Detect which cell encompasses the target text, then output its (x, y) center coordinate. 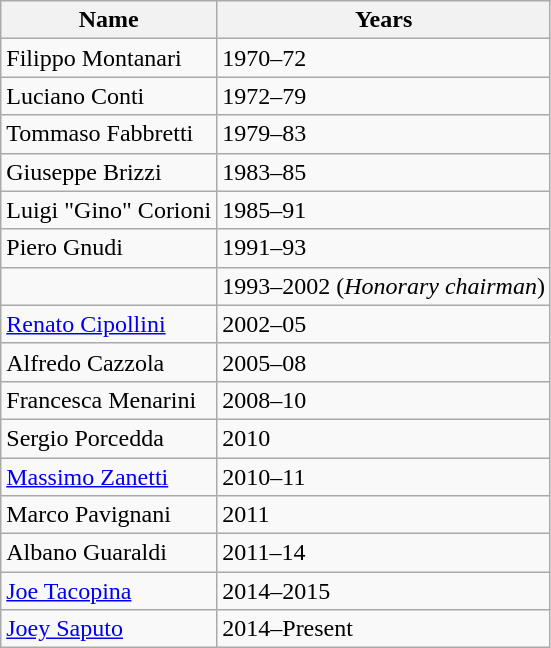
Joe Tacopina (109, 591)
Joey Saputo (109, 629)
Filippo Montanari (109, 58)
2011 (384, 515)
2014–Present (384, 629)
Renato Cipollini (109, 324)
1993–2002 (Honorary chairman) (384, 286)
2010 (384, 438)
1985–91 (384, 210)
1970–72 (384, 58)
Years (384, 20)
2014–2015 (384, 591)
Francesca Menarini (109, 400)
2010–11 (384, 477)
1972–79 (384, 96)
Tommaso Fabbretti (109, 134)
1991–93 (384, 248)
2002–05 (384, 324)
Alfredo Cazzola (109, 362)
Giuseppe Brizzi (109, 172)
Massimo Zanetti (109, 477)
2005–08 (384, 362)
2011–14 (384, 553)
Albano Guaraldi (109, 553)
Piero Gnudi (109, 248)
Sergio Porcedda (109, 438)
1983–85 (384, 172)
Luciano Conti (109, 96)
Name (109, 20)
1979–83 (384, 134)
Luigi "Gino" Corioni (109, 210)
Marco Pavignani (109, 515)
2008–10 (384, 400)
